For the text-containing cell, return its midpoint in [x, y] coordinate format. 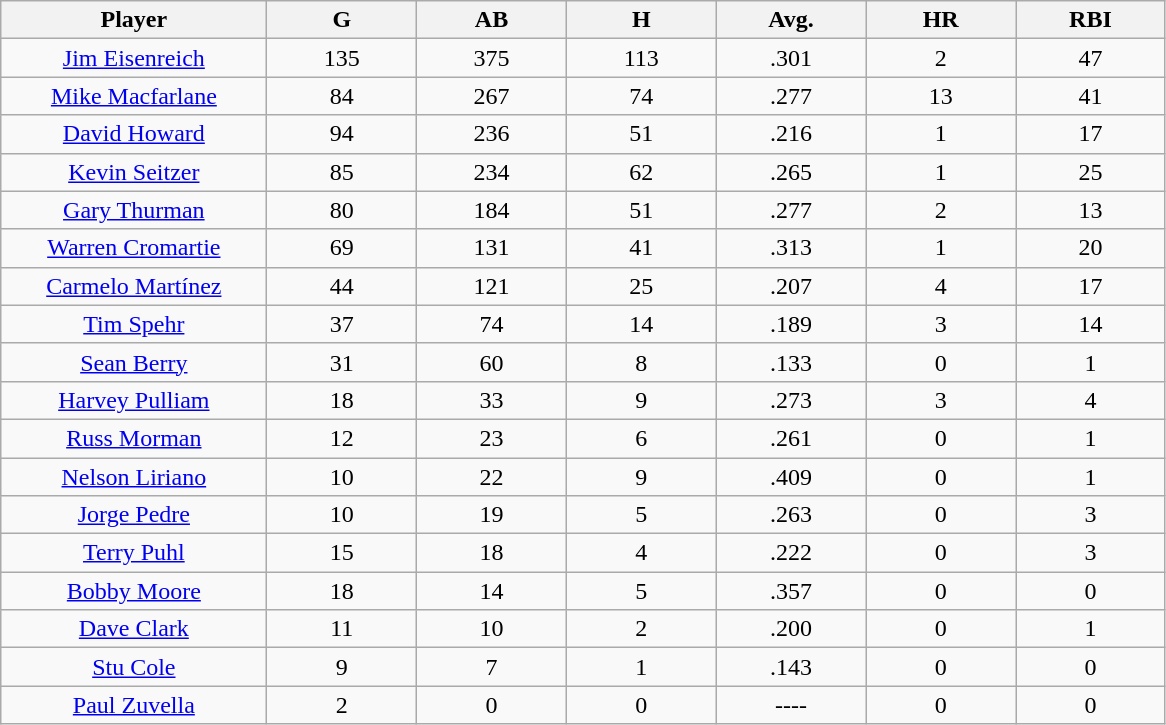
.265 [791, 172]
Sean Berry [134, 362]
Stu Cole [134, 667]
267 [492, 96]
H [641, 20]
Terry Puhl [134, 553]
Dave Clark [134, 629]
Player [134, 20]
Kevin Seitzer [134, 172]
135 [342, 58]
12 [342, 438]
85 [342, 172]
62 [641, 172]
6 [641, 438]
44 [342, 286]
Gary Thurman [134, 210]
.357 [791, 591]
15 [342, 553]
.409 [791, 477]
.222 [791, 553]
.216 [791, 134]
Avg. [791, 20]
31 [342, 362]
47 [1091, 58]
Warren Cromartie [134, 248]
.313 [791, 248]
David Howard [134, 134]
11 [342, 629]
20 [1091, 248]
234 [492, 172]
G [342, 20]
22 [492, 477]
37 [342, 324]
Paul Zuvella [134, 705]
80 [342, 210]
60 [492, 362]
375 [492, 58]
69 [342, 248]
RBI [1091, 20]
113 [641, 58]
HR [941, 20]
236 [492, 134]
Jorge Pedre [134, 515]
Bobby Moore [134, 591]
131 [492, 248]
.189 [791, 324]
19 [492, 515]
33 [492, 400]
Carmelo Martínez [134, 286]
23 [492, 438]
Harvey Pulliam [134, 400]
Nelson Liriano [134, 477]
94 [342, 134]
Mike Macfarlane [134, 96]
.261 [791, 438]
121 [492, 286]
.263 [791, 515]
AB [492, 20]
84 [342, 96]
Russ Morman [134, 438]
8 [641, 362]
.133 [791, 362]
.207 [791, 286]
184 [492, 210]
---- [791, 705]
.301 [791, 58]
Jim Eisenreich [134, 58]
.273 [791, 400]
.143 [791, 667]
Tim Spehr [134, 324]
.200 [791, 629]
7 [492, 667]
